Extract the (x, y) coordinate from the center of the cell holding the provided text.  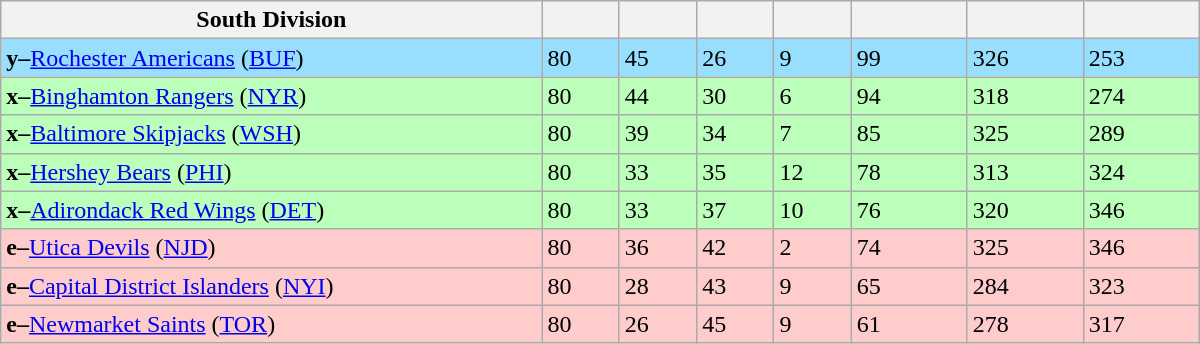
36 (658, 248)
43 (736, 286)
284 (1025, 286)
253 (1141, 58)
x–Adirondack Red Wings (DET) (272, 210)
317 (1141, 324)
313 (1025, 172)
85 (909, 134)
94 (909, 96)
323 (1141, 286)
y–Rochester Americans (BUF) (272, 58)
South Division (272, 20)
42 (736, 248)
28 (658, 286)
37 (736, 210)
274 (1141, 96)
10 (812, 210)
x–Binghamton Rangers (NYR) (272, 96)
278 (1025, 324)
318 (1025, 96)
320 (1025, 210)
35 (736, 172)
44 (658, 96)
2 (812, 248)
x–Hershey Bears (PHI) (272, 172)
x–Baltimore Skipjacks (WSH) (272, 134)
39 (658, 134)
289 (1141, 134)
6 (812, 96)
30 (736, 96)
e–Utica Devils (NJD) (272, 248)
74 (909, 248)
99 (909, 58)
61 (909, 324)
34 (736, 134)
76 (909, 210)
e–Capital District Islanders (NYI) (272, 286)
65 (909, 286)
78 (909, 172)
e–Newmarket Saints (TOR) (272, 324)
7 (812, 134)
12 (812, 172)
326 (1025, 58)
324 (1141, 172)
